Search for the cell housing the specified text and yield its (X, Y) center coordinate. 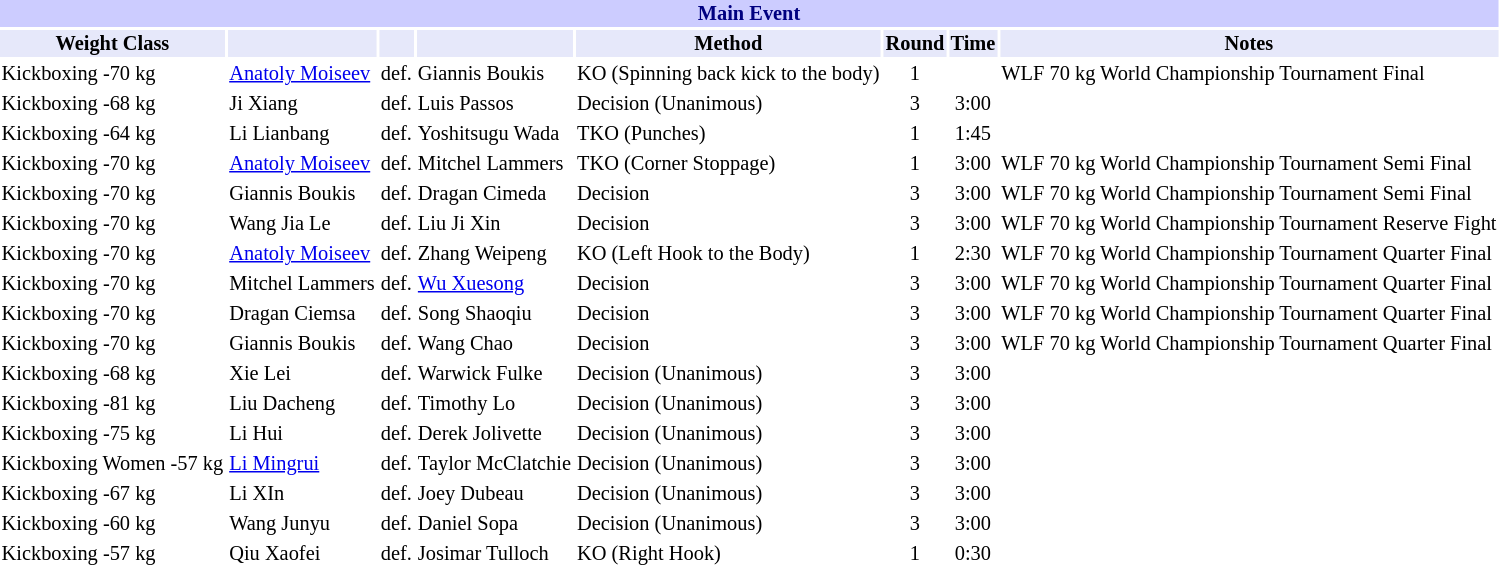
KO (Left Hook to the Body) (728, 254)
TKO (Punches) (728, 134)
Song Shaoqiu (494, 314)
Ji Xiang (302, 104)
Notes (1249, 44)
2:30 (973, 254)
Liu Dacheng (302, 404)
Taylor McClatchie (494, 464)
Kickboxing -60 kg (112, 524)
Kickboxing -64 kg (112, 134)
Time (973, 44)
Luis Passos (494, 104)
Daniel Sopa (494, 524)
Dragan Ciemsa (302, 314)
Kickboxing -81 kg (112, 404)
Weight Class (112, 44)
Li Hui (302, 434)
Liu Ji Xin (494, 224)
1:45 (973, 134)
TKO (Corner Stoppage) (728, 164)
Warwick Fulke (494, 374)
Round (915, 44)
Zhang Weipeng (494, 254)
Joey Dubeau (494, 494)
Timothy Lo (494, 404)
Derek Jolivette (494, 434)
Wu Xuesong (494, 284)
Wang Jia Le (302, 224)
Xie Lei (302, 374)
WLF 70 kg World Championship Tournament Reserve Fight (1249, 224)
WLF 70 kg World Championship Tournament Final (1249, 74)
Method (728, 44)
Wang Chao (494, 344)
Kickboxing -75 kg (112, 434)
Wang Junyu (302, 524)
Kickboxing Women -57 kg (112, 464)
Li Lianbang (302, 134)
Yoshitsugu Wada (494, 134)
Li XIn (302, 494)
Li Mingrui (302, 464)
Kickboxing -67 kg (112, 494)
Dragan Cimeda (494, 194)
KO (Spinning back kick to the body) (728, 74)
Main Event (749, 14)
